Determine the [X, Y] coordinate at the center of the cell enclosing the given text.  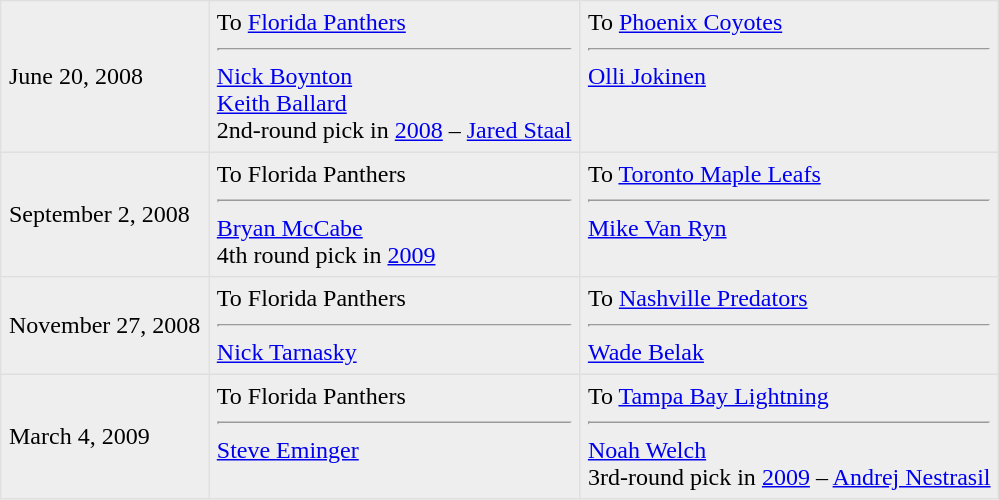
To Phoenix Coyotes Olli Jokinen [790, 77]
To Florida Panthers Nick Tarnasky [394, 326]
September 2, 2008 [105, 214]
To Florida Panthers Nick BoyntonKeith Ballard2nd-round pick in 2008 – Jared Staal [394, 77]
To Tampa Bay Lightning Noah Welch3rd-round pick in 2009 – Andrej Nestrasil [790, 436]
To Toronto Maple Leafs Mike Van Ryn [790, 214]
March 4, 2009 [105, 436]
June 20, 2008 [105, 77]
To Florida Panthers Bryan McCabe 4th round pick in 2009 [394, 214]
November 27, 2008 [105, 326]
To Florida Panthers Steve Eminger [394, 436]
To Nashville Predators Wade Belak [790, 326]
